From the cell containing the given text, extract its center point as (X, Y) coordinate. 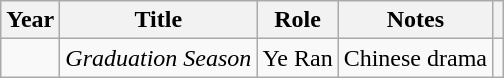
Notes (415, 20)
Graduation Season (158, 58)
Chinese drama (415, 58)
Ye Ran (298, 58)
Title (158, 20)
Year (30, 20)
Role (298, 20)
